Find where the given text appears and provide that cell's center as (X, Y) coordinate. 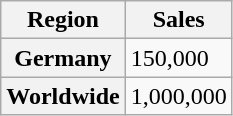
Sales (178, 20)
1,000,000 (178, 96)
150,000 (178, 58)
Worldwide (63, 96)
Region (63, 20)
Germany (63, 58)
